For the text-containing cell, return its midpoint in (x, y) coordinate format. 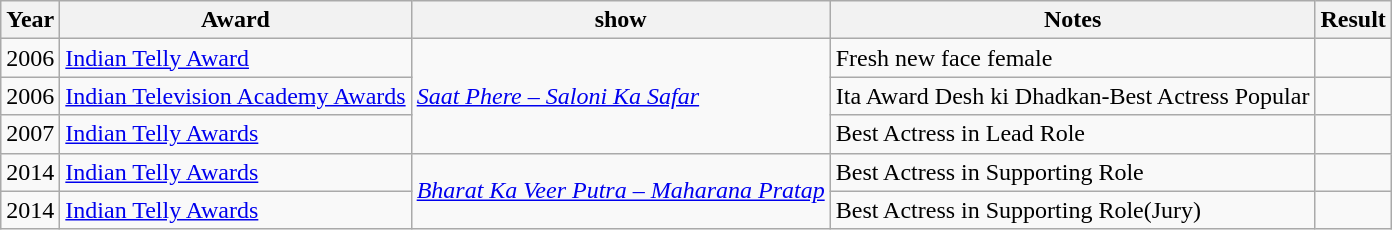
Bharat Ka Veer Putra – Maharana Pratap (620, 191)
Notes (1072, 20)
Result (1353, 20)
Best Actress in Supporting Role (1072, 172)
Award (236, 20)
Fresh new face female (1072, 58)
Ita Award Desh ki Dhadkan-Best Actress Popular (1072, 96)
2007 (30, 134)
Best Actress in Supporting Role(Jury) (1072, 210)
Indian Telly Award (236, 58)
Saat Phere – Saloni Ka Safar (620, 96)
show (620, 20)
Indian Television Academy Awards (236, 96)
Best Actress in Lead Role (1072, 134)
Year (30, 20)
